Detect which cell encompasses the target text, then output its [x, y] center coordinate. 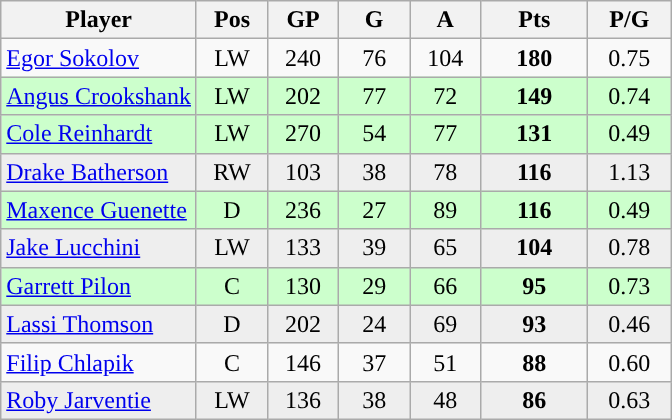
Egor Sokolov [99, 58]
Garrett Pilon [99, 286]
29 [374, 286]
72 [446, 96]
Jake Lucchini [99, 248]
Angus Crookshank [99, 96]
88 [534, 362]
76 [374, 58]
RW [232, 172]
95 [534, 286]
149 [534, 96]
65 [446, 248]
Pos [232, 20]
93 [534, 324]
24 [374, 324]
48 [446, 400]
131 [534, 134]
146 [304, 362]
130 [304, 286]
0.78 [630, 248]
0.73 [630, 286]
Roby Jarventie [99, 400]
0.74 [630, 96]
37 [374, 362]
89 [446, 210]
39 [374, 248]
86 [534, 400]
133 [304, 248]
270 [304, 134]
Drake Batherson [99, 172]
Filip Chlapik [99, 362]
51 [446, 362]
0.63 [630, 400]
0.46 [630, 324]
66 [446, 286]
Player [99, 20]
240 [304, 58]
0.60 [630, 362]
P/G [630, 20]
Maxence Guenette [99, 210]
69 [446, 324]
78 [446, 172]
A [446, 20]
54 [374, 134]
136 [304, 400]
G [374, 20]
27 [374, 210]
Cole Reinhardt [99, 134]
103 [304, 172]
1.13 [630, 172]
Pts [534, 20]
180 [534, 58]
236 [304, 210]
Lassi Thomson [99, 324]
GP [304, 20]
0.75 [630, 58]
